Find where the given text appears and provide that cell's center as (X, Y) coordinate. 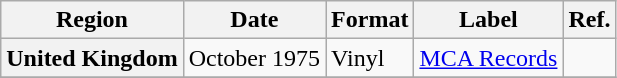
MCA Records (488, 58)
United Kingdom (92, 58)
Region (92, 20)
October 1975 (254, 58)
Format (370, 20)
Date (254, 20)
Ref. (590, 20)
Label (488, 20)
Vinyl (370, 58)
